Find where the given text appears and provide that cell's center as [x, y] coordinate. 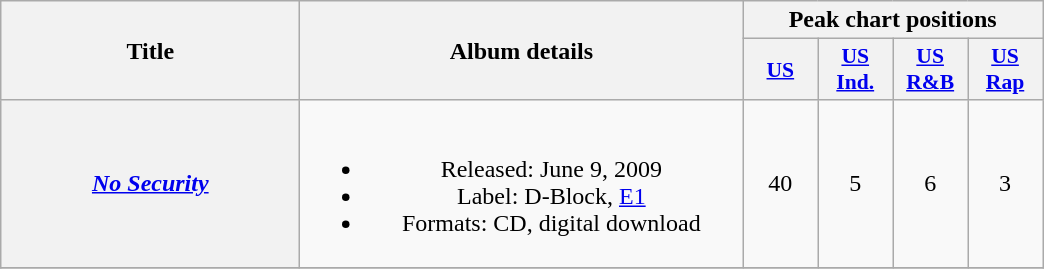
40 [780, 184]
Title [150, 50]
USR&B [930, 70]
US [780, 70]
3 [1006, 184]
5 [856, 184]
6 [930, 184]
No Security [150, 184]
Peak chart positions [893, 20]
Released: June 9, 2009Label: D-Block, E1Formats: CD, digital download [522, 184]
USInd. [856, 70]
Album details [522, 50]
USRap [1006, 70]
